Return (x, y) of the center of cell containing provided text 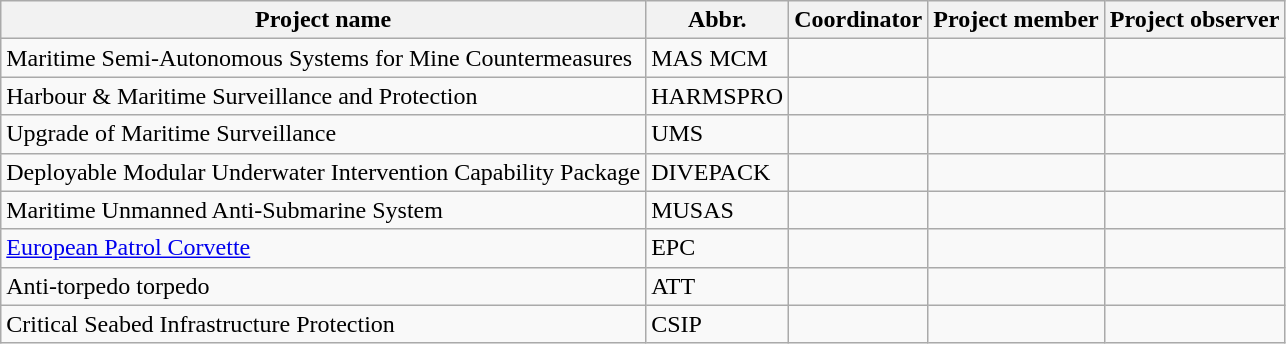
HARMSPRO (718, 96)
Abbr. (718, 20)
Upgrade of Maritime Surveillance (324, 134)
MUSAS (718, 210)
European Patrol Corvette (324, 248)
Deployable Modular Underwater Intervention Capability Package (324, 172)
Maritime Unmanned Anti-Submarine System (324, 210)
EPC (718, 248)
Anti-torpedo torpedo (324, 286)
CSIP (718, 324)
Critical Seabed Infrastructure Protection (324, 324)
Maritime Semi-Autonomous Systems for Mine Countermeasures (324, 58)
Coordinator (858, 20)
UMS (718, 134)
Project member (1016, 20)
Harbour & Maritime Surveillance and Protection (324, 96)
MAS MCM (718, 58)
Project name (324, 20)
Project observer (1194, 20)
ATT (718, 286)
DIVEPACK (718, 172)
